Find where the given text appears and provide that cell's center as (x, y) coordinate. 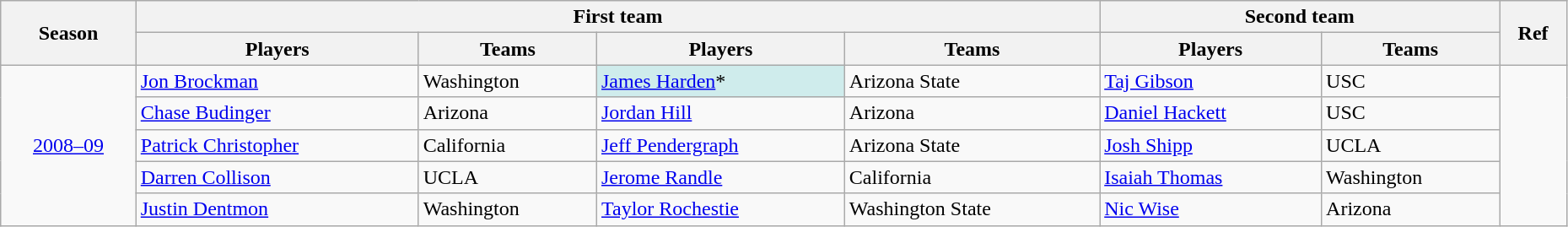
Ref (1533, 33)
Washington State (972, 209)
Josh Shipp (1211, 145)
Taylor Rochestie (720, 209)
Chase Budinger (277, 113)
Jeff Pendergraph (720, 145)
Darren Collison (277, 177)
Jordan Hill (720, 113)
2008–09 (68, 145)
Justin Dentmon (277, 209)
Jerome Randle (720, 177)
Nic Wise (1211, 209)
First team (617, 17)
James Harden* (720, 81)
Daniel Hackett (1211, 113)
Season (68, 33)
Second team (1300, 17)
Patrick Christopher (277, 145)
Taj Gibson (1211, 81)
Jon Brockman (277, 81)
Isaiah Thomas (1211, 177)
